From the cell containing the given text, extract its center point as [X, Y] coordinate. 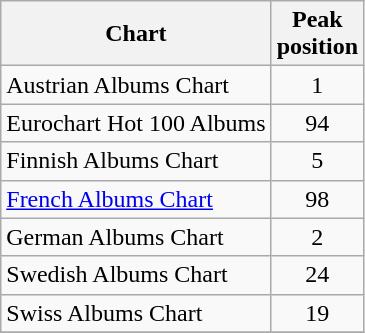
2 [317, 237]
1 [317, 85]
German Albums Chart [136, 237]
19 [317, 313]
Peakposition [317, 34]
94 [317, 123]
Finnish Albums Chart [136, 161]
98 [317, 199]
Eurochart Hot 100 Albums [136, 123]
French Albums Chart [136, 199]
Swedish Albums Chart [136, 275]
Swiss Albums Chart [136, 313]
24 [317, 275]
Austrian Albums Chart [136, 85]
5 [317, 161]
Chart [136, 34]
